Pinpoint the cell where the given text exists, returning its [x, y] midpoint coordinate. 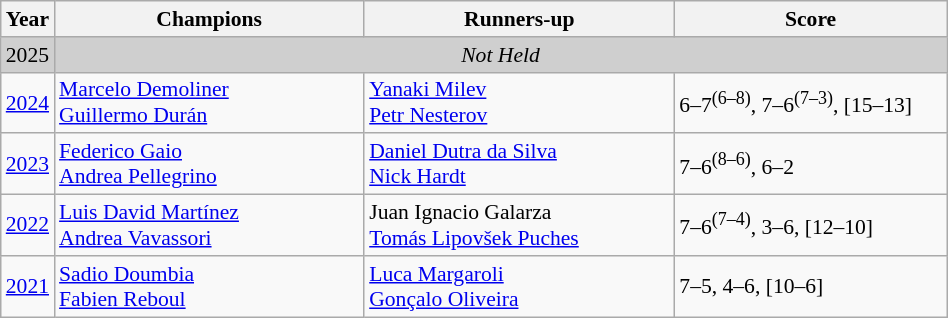
Federico Gaio Andrea Pellegrino [209, 164]
2021 [28, 286]
Year [28, 19]
6–7(6–8), 7–6(7–3), [15–13] [810, 102]
Juan Ignacio Galarza Tomás Lipovšek Puches [519, 226]
Score [810, 19]
Not Held [500, 55]
2024 [28, 102]
2023 [28, 164]
2022 [28, 226]
7–6(7–4), 3–6, [12–10] [810, 226]
Champions [209, 19]
Luis David Martínez Andrea Vavassori [209, 226]
Daniel Dutra da Silva Nick Hardt [519, 164]
7–6(8–6), 6–2 [810, 164]
Runners-up [519, 19]
7–5, 4–6, [10–6] [810, 286]
Marcelo Demoliner Guillermo Durán [209, 102]
Sadio Doumbia Fabien Reboul [209, 286]
2025 [28, 55]
Luca Margaroli Gonçalo Oliveira [519, 286]
Yanaki Milev Petr Nesterov [519, 102]
